Return the [X, Y] coordinate for the center point of the cell that contains the specified text.  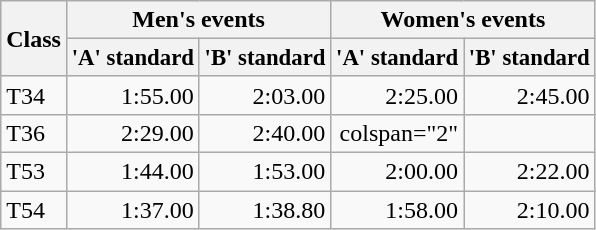
T34 [34, 95]
1:55.00 [132, 95]
1:53.00 [265, 172]
2:22.00 [530, 172]
2:03.00 [265, 95]
T54 [34, 210]
1:38.80 [265, 210]
Women's events [463, 20]
Men's events [198, 20]
T36 [34, 133]
2:29.00 [132, 133]
2:25.00 [398, 95]
1:44.00 [132, 172]
1:58.00 [398, 210]
1:37.00 [132, 210]
colspan="2" [398, 133]
2:00.00 [398, 172]
2:40.00 [265, 133]
Class [34, 39]
T53 [34, 172]
2:45.00 [530, 95]
2:10.00 [530, 210]
